From the cell containing the given text, extract its center point as [X, Y] coordinate. 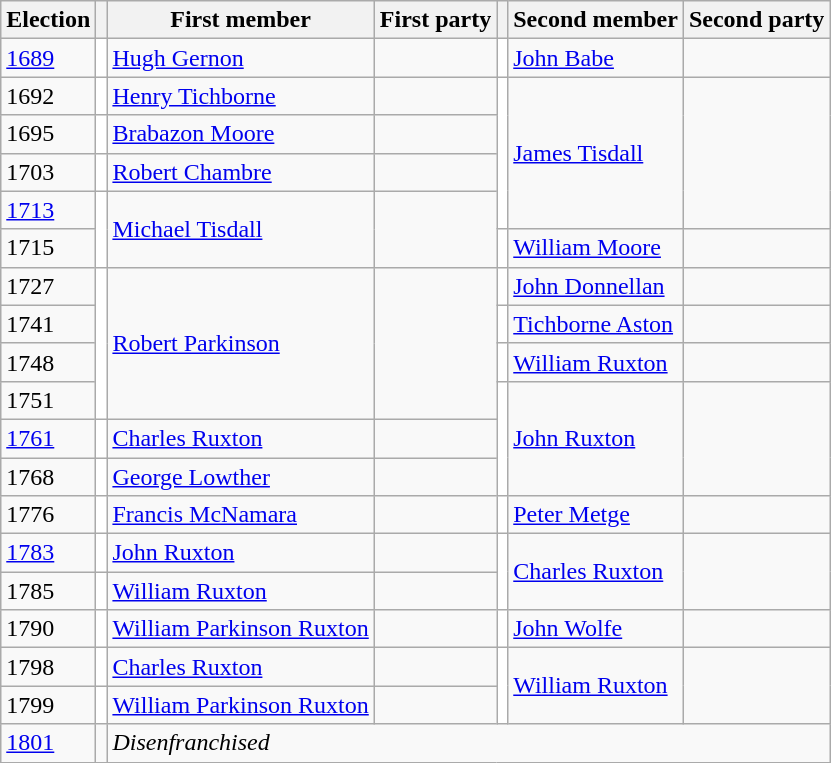
1799 [48, 705]
Election [48, 20]
1748 [48, 362]
1751 [48, 400]
Disenfranchised [468, 743]
William Moore [596, 248]
1703 [48, 172]
1761 [48, 438]
1798 [48, 667]
James Tisdall [596, 153]
John Babe [596, 58]
Michael Tisdall [240, 229]
1785 [48, 591]
1713 [48, 210]
Robert Parkinson [240, 343]
Hugh Gernon [240, 58]
1692 [48, 96]
1768 [48, 477]
1776 [48, 515]
Peter Metge [596, 515]
1727 [48, 286]
Henry Tichborne [240, 96]
Brabazon Moore [240, 134]
1715 [48, 248]
1695 [48, 134]
Robert Chambre [240, 172]
First member [240, 20]
1741 [48, 324]
1801 [48, 743]
George Lowther [240, 477]
John Donnellan [596, 286]
1783 [48, 553]
1790 [48, 629]
1689 [48, 58]
Second member [596, 20]
First party [435, 20]
Tichborne Aston [596, 324]
Second party [756, 20]
John Wolfe [596, 629]
Francis McNamara [240, 515]
